Scan for the cell matching the given text and deliver its [X, Y] coordinate at center. 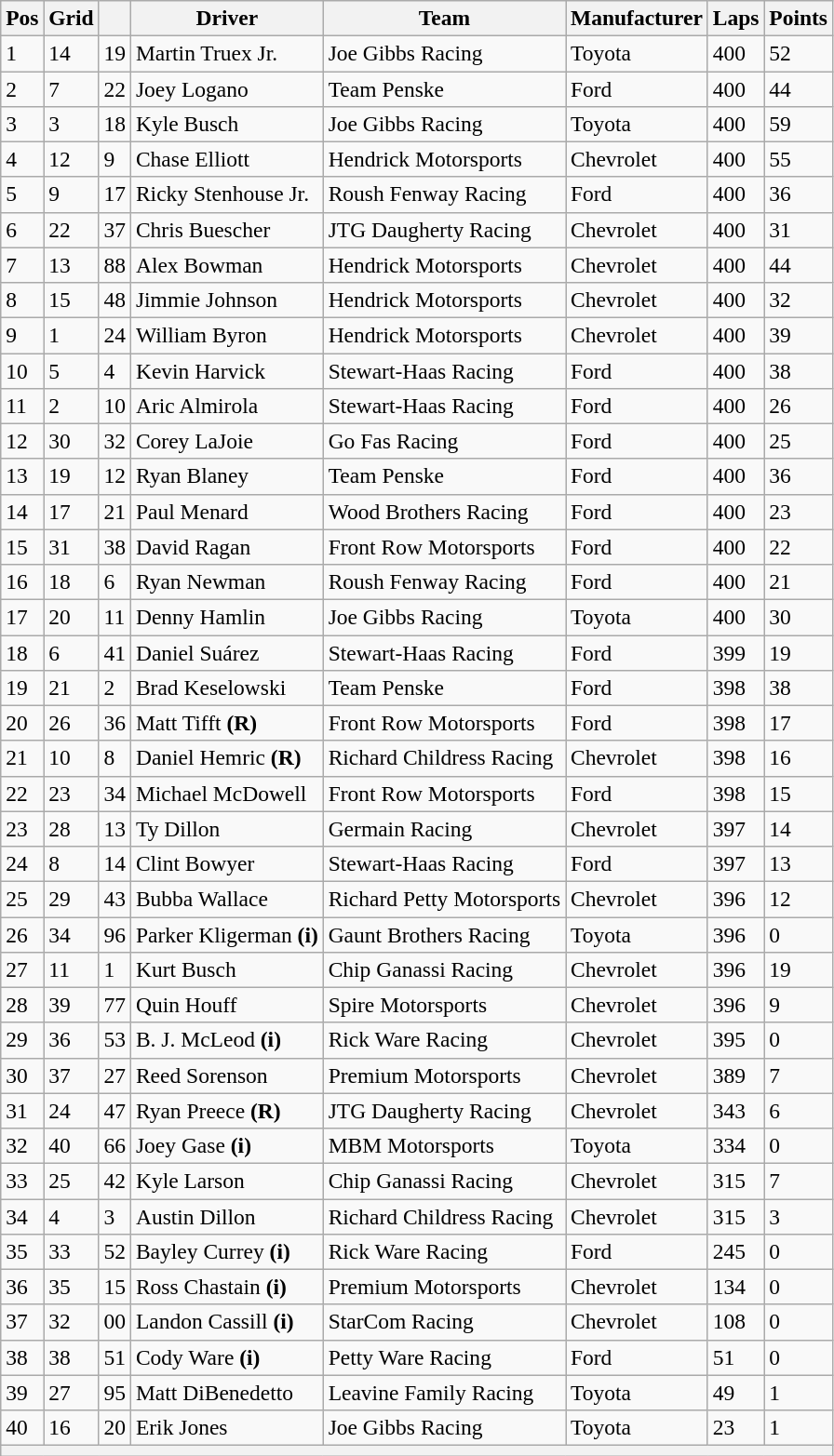
53 [114, 1040]
66 [114, 1145]
Denny Hamlin [227, 617]
Bubba Wallace [227, 899]
Kyle Larson [227, 1181]
Ross Chastain (i) [227, 1287]
77 [114, 1005]
Joey Gase (i) [227, 1145]
41 [114, 652]
Driver [227, 18]
Kyle Busch [227, 124]
96 [114, 934]
Brad Keselowski [227, 688]
42 [114, 1181]
Team [444, 18]
Martin Truex Jr. [227, 53]
49 [735, 1393]
Gaunt Brothers Racing [444, 934]
Paul Menard [227, 512]
Erik Jones [227, 1427]
StarCom Racing [444, 1322]
William Byron [227, 335]
43 [114, 899]
399 [735, 652]
108 [735, 1322]
Petty Ware Racing [444, 1357]
Daniel Suárez [227, 652]
95 [114, 1393]
Ryan Newman [227, 581]
Daniel Hemric (R) [227, 758]
47 [114, 1111]
Laps [735, 18]
00 [114, 1322]
Germain Racing [444, 829]
Ryan Preece (R) [227, 1111]
Matt DiBenedetto [227, 1393]
334 [735, 1145]
Corey LaJoie [227, 441]
Matt Tifft (R) [227, 723]
Leavine Family Racing [444, 1393]
Alex Bowman [227, 265]
395 [735, 1040]
Clint Bowyer [227, 863]
Ryan Blaney [227, 476]
Ty Dillon [227, 829]
Grid [71, 18]
Pos [22, 18]
Bayley Currey (i) [227, 1251]
Austin Dillon [227, 1216]
134 [735, 1287]
David Ragan [227, 547]
245 [735, 1251]
343 [735, 1111]
Parker Kligerman (i) [227, 934]
Reed Sorenson [227, 1075]
389 [735, 1075]
Cody Ware (i) [227, 1357]
Ricky Stenhouse Jr. [227, 194]
Manufacturer [637, 18]
Chase Elliott [227, 159]
Aric Almirola [227, 406]
88 [114, 265]
Kurt Busch [227, 969]
Kevin Harvick [227, 370]
55 [799, 159]
Points [799, 18]
MBM Motorsports [444, 1145]
Chris Buescher [227, 230]
Joey Logano [227, 88]
Go Fas Racing [444, 441]
Wood Brothers Racing [444, 512]
59 [799, 124]
Spire Motorsports [444, 1005]
Landon Cassill (i) [227, 1322]
B. J. McLeod (i) [227, 1040]
Richard Petty Motorsports [444, 899]
Jimmie Johnson [227, 300]
48 [114, 300]
Quin Houff [227, 1005]
Michael McDowell [227, 794]
